Search for the cell housing the specified text and yield its (X, Y) center coordinate. 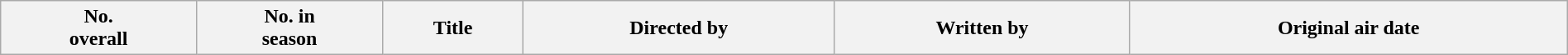
Original air date (1348, 28)
Directed by (678, 28)
Title (453, 28)
Written by (982, 28)
No. inseason (289, 28)
No.overall (99, 28)
